Identify which cell holds the provided text, then report its [x, y] central coordinate. 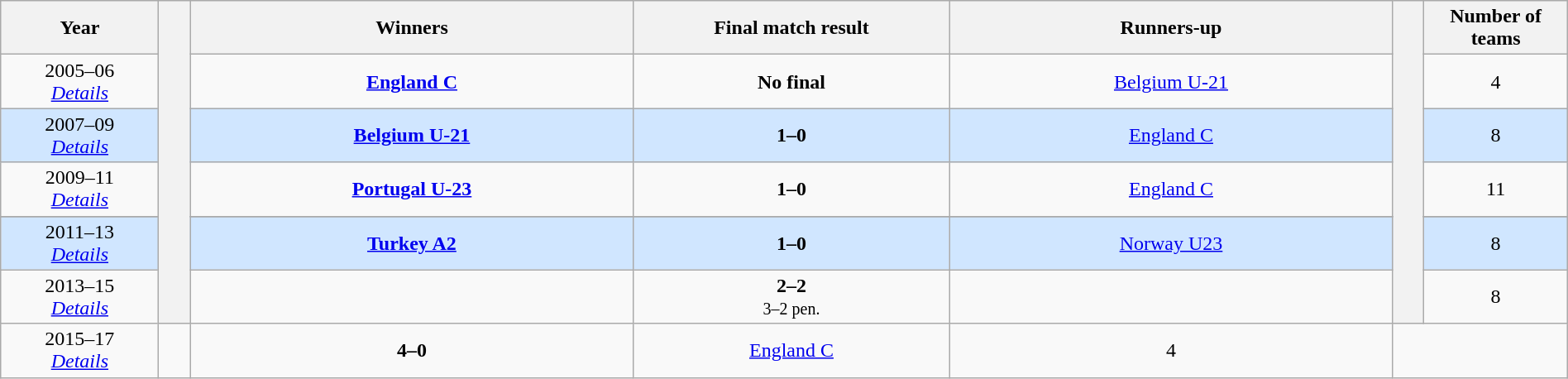
Final match result [791, 28]
No final [791, 81]
2013–15 Details [79, 296]
Turkey A2 [412, 243]
11 [1495, 189]
4–0 [412, 351]
Year [79, 28]
2–23–2 pen. [791, 296]
Number of teams [1495, 28]
2005–06 Details [79, 81]
2007–09 Details [79, 136]
Norway U23 [1171, 243]
2011–13 Details [79, 243]
Winners [412, 28]
2009–11 Details [79, 189]
Portugal U-23 [412, 189]
Runners-up [1171, 28]
2015–17 Details [79, 351]
